Scan for the cell matching the given text and deliver its (x, y) coordinate at center. 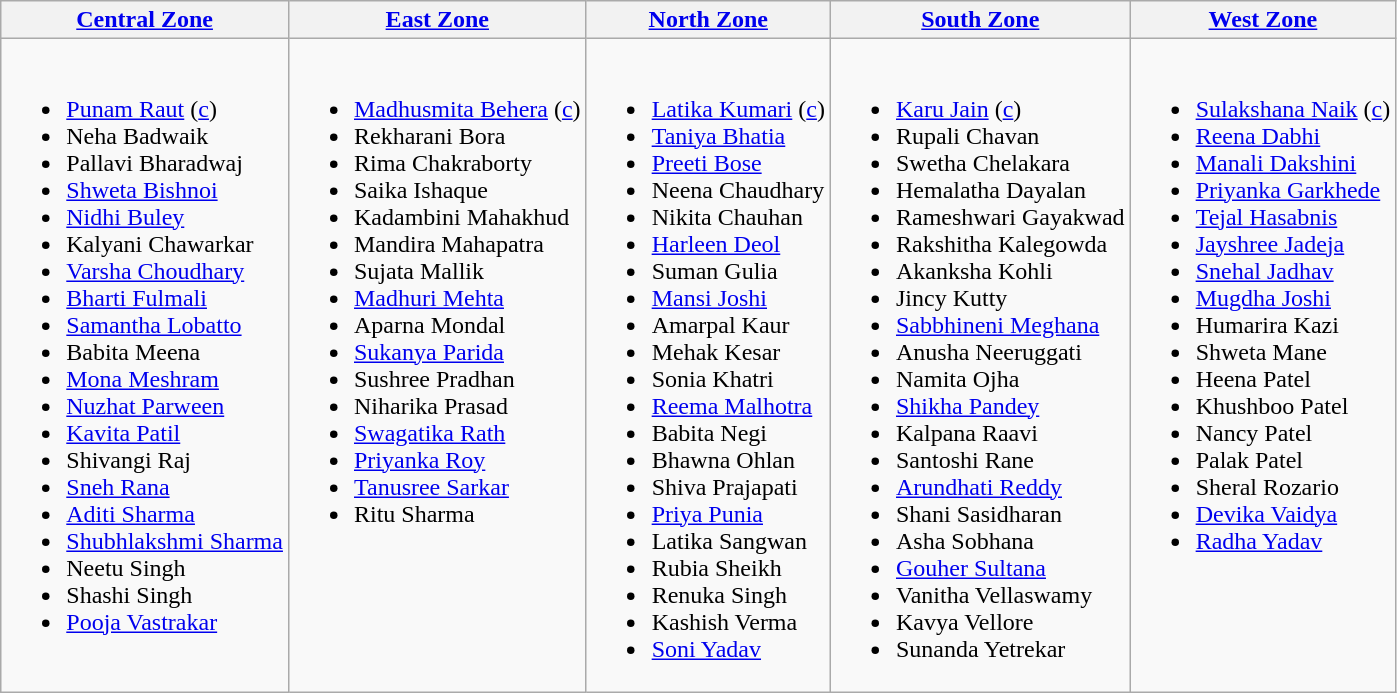
South Zone (980, 20)
East Zone (437, 20)
Central Zone (145, 20)
North Zone (708, 20)
West Zone (1263, 20)
